Capture the cell that displays the provided text and extract its (X, Y) central coordinate. 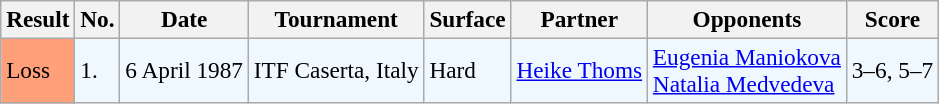
1. (98, 70)
Tournament (336, 19)
Date (184, 19)
Heike Thoms (579, 70)
Partner (579, 19)
Loss (38, 70)
Score (892, 19)
Result (38, 19)
ITF Caserta, Italy (336, 70)
Surface (468, 19)
Eugenia Maniokova Natalia Medvedeva (746, 70)
No. (98, 19)
6 April 1987 (184, 70)
Opponents (746, 19)
Hard (468, 70)
3–6, 5–7 (892, 70)
